Detect which cell encompasses the target text, then output its (X, Y) center coordinate. 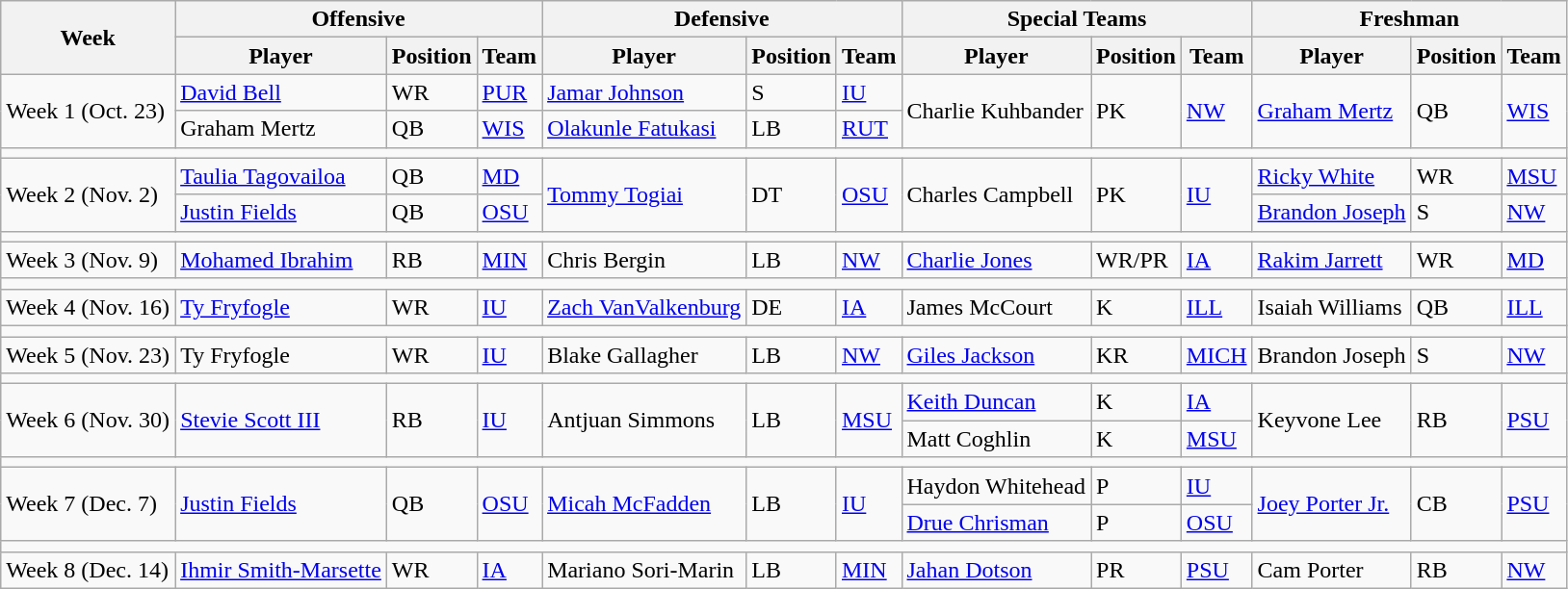
PR (1137, 570)
DT (792, 194)
Week 8 (Dec. 14) (89, 570)
Joey Porter Jr. (1331, 504)
Week 7 (Dec. 7) (89, 504)
Blake Gallagher (644, 355)
Chris Bergin (644, 260)
Mohamed Ibrahim (281, 260)
Week 6 (Nov. 30) (89, 421)
Week (89, 38)
Ihmir Smith-Marsette (281, 570)
Tommy Togiai (644, 194)
WR/PR (1137, 260)
Micah McFadden (644, 504)
Mariano Sori-Marin (644, 570)
MICH (1216, 355)
Special Teams (1077, 19)
Cam Porter (1331, 570)
David Bell (281, 92)
Week 1 (Oct. 23) (89, 111)
KR (1137, 355)
Zach VanValkenburg (644, 307)
James McCourt (996, 307)
Olakunle Fatukasi (644, 129)
Keyvone Lee (1331, 421)
Charlie Jones (996, 260)
Taulia Tagovailoa (281, 176)
Stevie Scott III (281, 421)
CB (1456, 504)
Jahan Dotson (996, 570)
Antjuan Simmons (644, 421)
Freshman (1409, 19)
Matt Coghlin (996, 439)
Week 5 (Nov. 23) (89, 355)
Ricky White (1331, 176)
Drue Chrisman (996, 523)
Week 3 (Nov. 9) (89, 260)
PUR (510, 92)
Week 4 (Nov. 16) (89, 307)
Defensive (722, 19)
Charlie Kuhbander (996, 111)
Jamar Johnson (644, 92)
DE (792, 307)
Week 2 (Nov. 2) (89, 194)
RUT (869, 129)
Offensive (358, 19)
Charles Campbell (996, 194)
Keith Duncan (996, 402)
Isaiah Williams (1331, 307)
Rakim Jarrett (1331, 260)
Giles Jackson (996, 355)
Haydon Whitehead (996, 486)
